Scan for the cell matching the given text and deliver its (X, Y) coordinate at center. 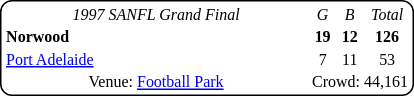
53 (388, 60)
G (323, 14)
7 (323, 60)
1997 SANFL Grand Final (156, 14)
19 (323, 37)
126 (388, 37)
11 (350, 60)
Port Adelaide (156, 60)
Norwood (156, 37)
Venue: Football Park (156, 82)
Crowd: 44,161 (360, 82)
12 (350, 37)
Total (388, 14)
B (350, 14)
